Locate the cell with the specified text and output its (x, y) center coordinate. 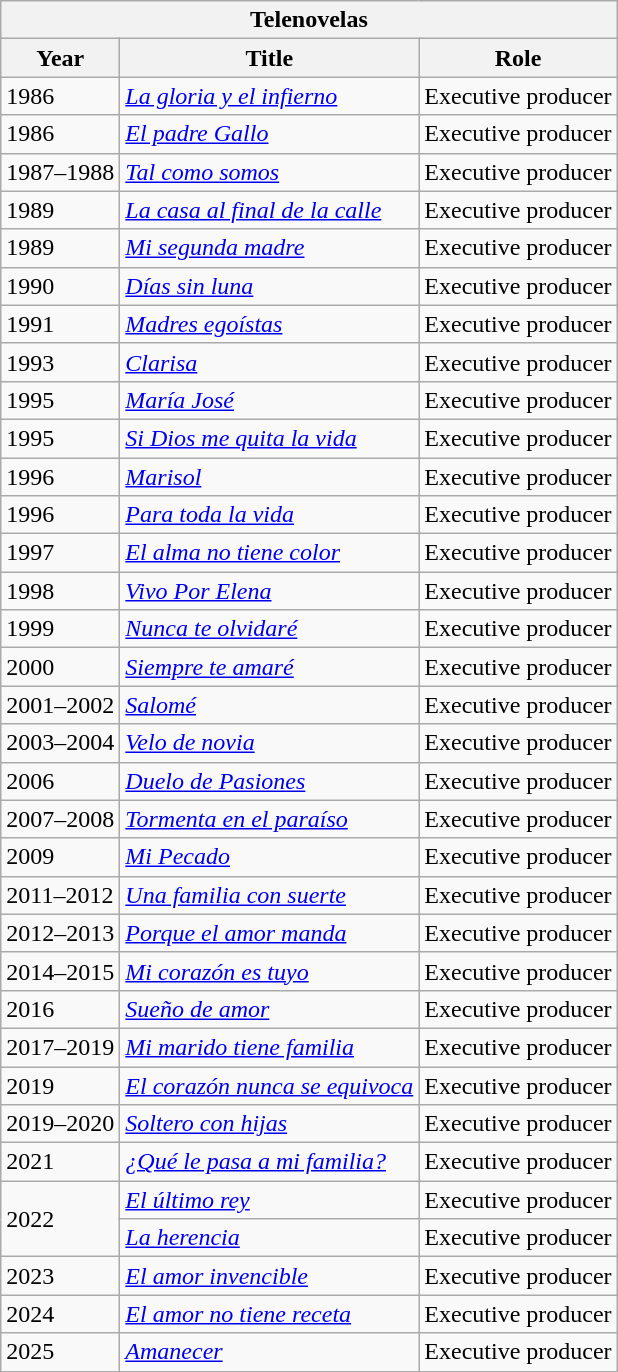
¿Qué le pasa a mi familia? (270, 1162)
1991 (60, 324)
Amanecer (270, 1352)
Mi Pecado (270, 857)
2017–2019 (60, 1047)
2019 (60, 1085)
El corazón nunca se equivoca (270, 1085)
Duelo de Pasiones (270, 781)
2016 (60, 1009)
El alma no tiene color (270, 553)
2024 (60, 1314)
Madres egoístas (270, 324)
2007–2008 (60, 819)
1999 (60, 629)
2023 (60, 1276)
El amor invencible (270, 1276)
Soltero con hijas (270, 1124)
El último rey (270, 1200)
2001–2002 (60, 705)
Una familia con suerte (270, 895)
El padre Gallo (270, 134)
Role (518, 58)
2021 (60, 1162)
2000 (60, 667)
Marisol (270, 477)
Días sin luna (270, 286)
2014–2015 (60, 971)
2011–2012 (60, 895)
1987–1988 (60, 172)
2019–2020 (60, 1124)
2006 (60, 781)
1997 (60, 553)
Telenovelas (309, 20)
María José (270, 400)
La gloria y el infierno (270, 96)
Tormenta en el paraíso (270, 819)
Mi marido tiene familia (270, 1047)
2003–2004 (60, 743)
Year (60, 58)
La herencia (270, 1238)
2022 (60, 1219)
Mi segunda madre (270, 248)
1990 (60, 286)
Sueño de amor (270, 1009)
Clarisa (270, 362)
El amor no tiene receta (270, 1314)
2025 (60, 1352)
Mi corazón es tuyo (270, 971)
La casa al final de la calle (270, 210)
Salomé (270, 705)
Vivo Por Elena (270, 591)
1993 (60, 362)
Tal como somos (270, 172)
2009 (60, 857)
Velo de novia (270, 743)
Title (270, 58)
2012–2013 (60, 933)
1998 (60, 591)
Para toda la vida (270, 515)
Siempre te amaré (270, 667)
Si Dios me quita la vida (270, 438)
Porque el amor manda (270, 933)
Nunca te olvidaré (270, 629)
